Provide the (X, Y) coordinate of the cell's center where the given text is located.  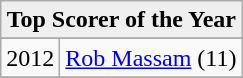
2012 (30, 58)
Top Scorer of the Year (122, 20)
Rob Massam (11) (151, 58)
